Capture the cell that displays the provided text and extract its [x, y] central coordinate. 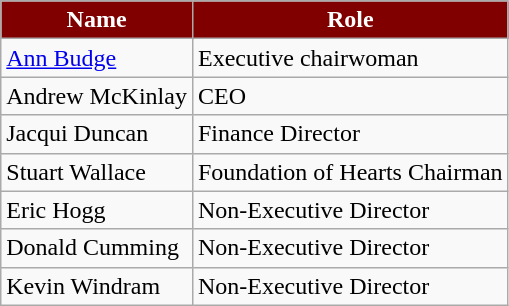
Kevin Windram [97, 286]
Eric Hogg [97, 210]
Name [97, 20]
Executive chairwoman [350, 58]
Finance Director [350, 134]
Role [350, 20]
Donald Cumming [97, 248]
Ann Budge [97, 58]
Jacqui Duncan [97, 134]
CEO [350, 96]
Foundation of Hearts Chairman [350, 172]
Andrew McKinlay [97, 96]
Stuart Wallace [97, 172]
